Extract the [X, Y] coordinate from the center of the cell holding the provided text.  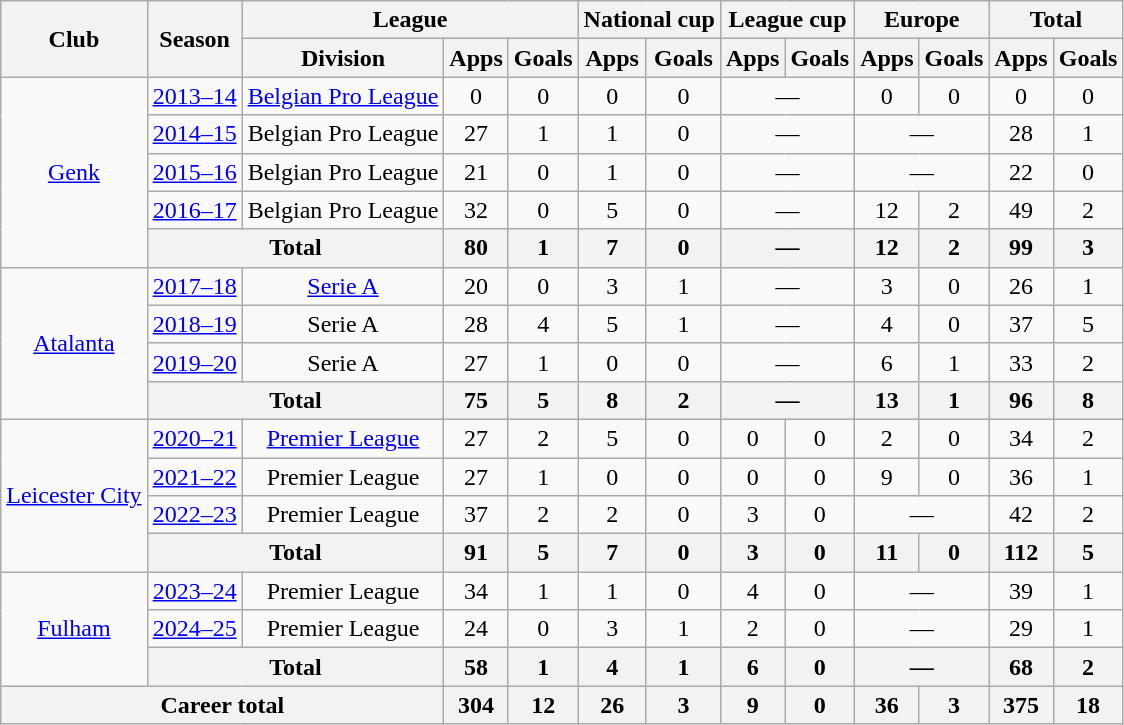
32 [476, 210]
Division [343, 58]
11 [887, 553]
2021–22 [194, 477]
2014–15 [194, 134]
304 [476, 705]
75 [476, 400]
Club [74, 39]
2024–25 [194, 629]
58 [476, 667]
Fulham [74, 629]
42 [1021, 515]
2020–21 [194, 438]
Career total [222, 705]
Season [194, 39]
13 [887, 400]
2013–14 [194, 96]
2018–19 [194, 324]
League [410, 20]
91 [476, 553]
2015–16 [194, 172]
2017–18 [194, 286]
2019–20 [194, 362]
99 [1021, 248]
21 [476, 172]
2023–24 [194, 591]
2022–23 [194, 515]
33 [1021, 362]
20 [476, 286]
Atalanta [74, 343]
49 [1021, 210]
League cup [787, 20]
39 [1021, 591]
22 [1021, 172]
2016–17 [194, 210]
68 [1021, 667]
Genk [74, 172]
96 [1021, 400]
Europe [922, 20]
24 [476, 629]
18 [1088, 705]
80 [476, 248]
375 [1021, 705]
112 [1021, 553]
National cup [649, 20]
Leicester City [74, 495]
29 [1021, 629]
